From the cell containing the given text, extract its center point as (x, y) coordinate. 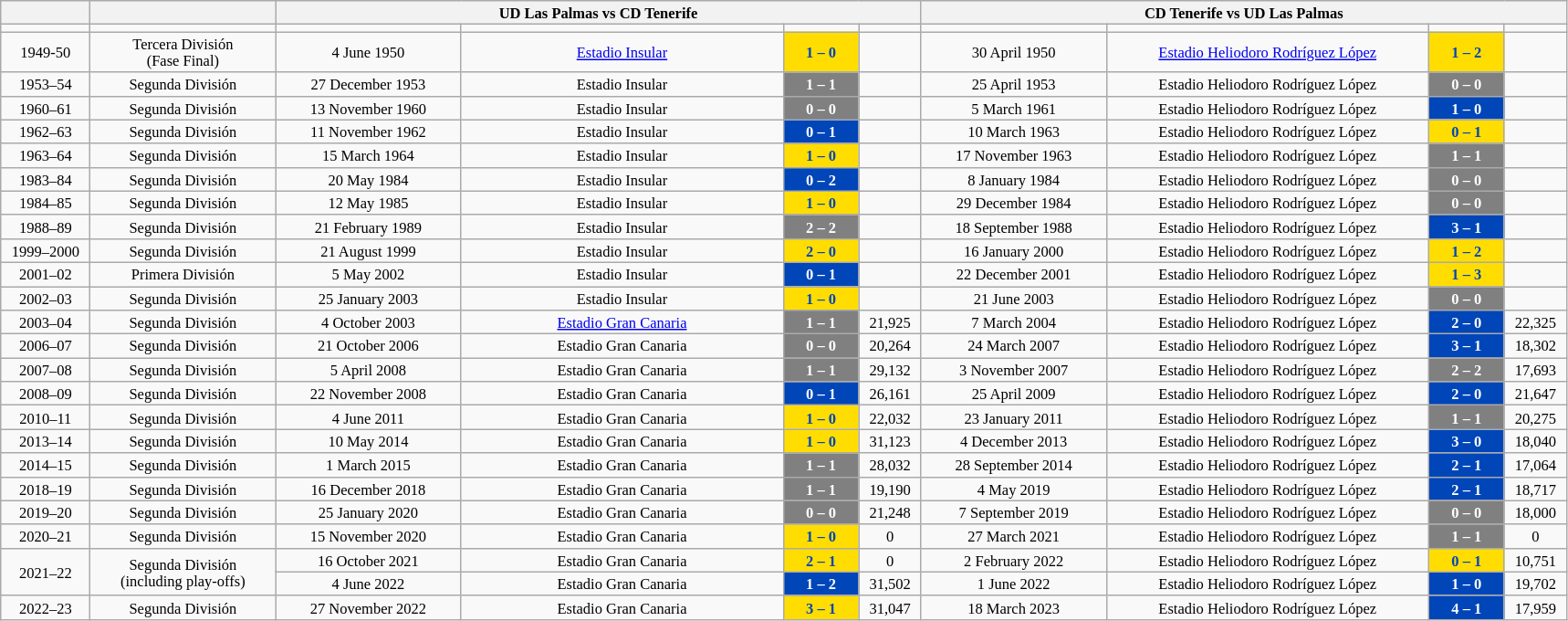
22 November 2008 (369, 394)
4 December 2013 (1013, 441)
1953–54 (46, 84)
1963–64 (46, 155)
12 May 1985 (369, 203)
19,702 (1535, 584)
2013–14 (46, 441)
4 June 2011 (369, 417)
2018–19 (46, 489)
2006–07 (46, 346)
25 April 1953 (1013, 84)
2014–15 (46, 465)
Tercera División(Fase Final) (183, 52)
Primera División (183, 274)
5 March 1961 (1013, 108)
10 March 1963 (1013, 132)
0 – 2 (821, 179)
2010–11 (46, 417)
25 January 2020 (369, 512)
25 January 2003 (369, 299)
21 October 2006 (369, 346)
27 March 2021 (1013, 536)
30 April 1950 (1013, 52)
15 March 1964 (369, 155)
2019–20 (46, 512)
1949-50 (46, 52)
21,647 (1535, 394)
2007–08 (46, 370)
18,040 (1535, 441)
27 November 2022 (369, 607)
4 October 2003 (369, 322)
22,325 (1535, 322)
24 March 2007 (1013, 346)
4 May 2019 (1013, 489)
1960–61 (46, 108)
2 February 2022 (1013, 560)
22 December 2001 (1013, 274)
2001–02 (46, 274)
20 May 1984 (369, 179)
25 April 2009 (1013, 394)
2020–21 (46, 536)
Segunda División(including play-offs) (183, 572)
1 – 3 (1466, 274)
29,132 (890, 370)
22,032 (890, 417)
1988–89 (46, 226)
31,123 (890, 441)
1984–85 (46, 203)
2022–23 (46, 607)
10,751 (1535, 560)
5 April 2008 (369, 370)
27 December 1953 (369, 84)
2008–09 (46, 394)
21 August 1999 (369, 250)
4 June 2022 (369, 584)
21,925 (890, 322)
17 November 1963 (1013, 155)
16 January 2000 (1013, 250)
18,000 (1535, 512)
15 November 2020 (369, 536)
4 – 1 (1466, 607)
3 November 2007 (1013, 370)
20,275 (1535, 417)
29 December 1984 (1013, 203)
17,693 (1535, 370)
8 January 1984 (1013, 179)
2003–04 (46, 322)
17,959 (1535, 607)
UD Las Palmas vs CD Tenerife (599, 13)
19,190 (890, 489)
16 October 2021 (369, 560)
21,248 (890, 512)
CD Tenerife vs UD Las Palmas (1243, 13)
31,047 (890, 607)
1983–84 (46, 179)
1962–63 (46, 132)
23 January 2011 (1013, 417)
7 March 2004 (1013, 322)
10 May 2014 (369, 441)
26,161 (890, 394)
20,264 (890, 346)
1999–2000 (46, 250)
28 September 2014 (1013, 465)
1 June 2022 (1013, 584)
18,717 (1535, 489)
2002–03 (46, 299)
2021–22 (46, 572)
11 November 1962 (369, 132)
31,502 (890, 584)
18 September 1988 (1013, 226)
7 September 2019 (1013, 512)
3 – 0 (1466, 441)
18,302 (1535, 346)
16 December 2018 (369, 489)
28,032 (890, 465)
21 February 1989 (369, 226)
4 June 1950 (369, 52)
1 March 2015 (369, 465)
21 June 2003 (1013, 299)
17,064 (1535, 465)
5 May 2002 (369, 274)
13 November 1960 (369, 108)
18 March 2023 (1013, 607)
